Return the (x, y) coordinate for the center point of the cell that contains the specified text.  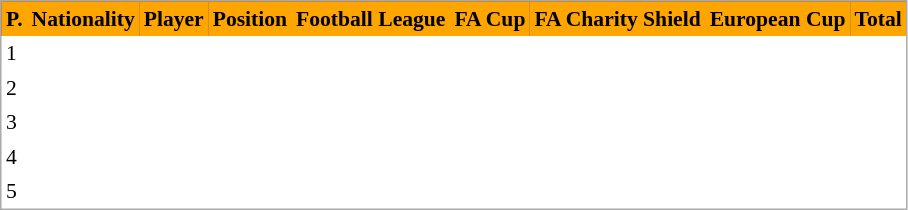
P. (15, 19)
Nationality (83, 19)
3 (15, 122)
Football League (371, 19)
Total (878, 19)
4 (15, 157)
5 (15, 191)
European Cup (778, 19)
2 (15, 87)
Player (174, 19)
1 (15, 53)
FA Cup (490, 19)
Position (250, 19)
FA Charity Shield (618, 19)
